Capture the cell that displays the provided text and extract its (x, y) central coordinate. 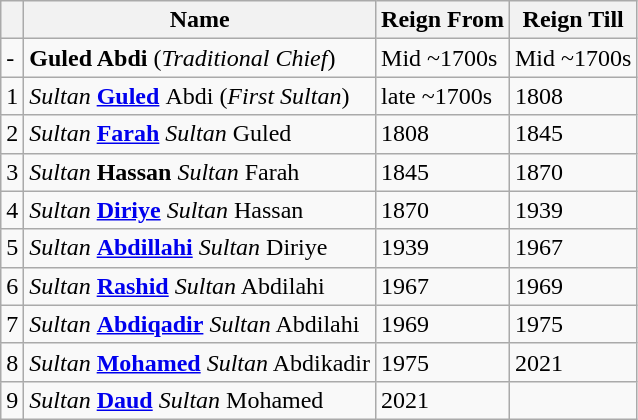
Name (200, 20)
5 (12, 248)
Sultan Guled Abdi (First Sultan) (200, 96)
3 (12, 172)
Sultan Farah Sultan Guled (200, 134)
8 (12, 362)
Sultan Diriye Sultan Hassan (200, 210)
2 (12, 134)
late ~1700s (443, 96)
9 (12, 400)
Sultan Abdillahi Sultan Diriye (200, 248)
4 (12, 210)
1 (12, 96)
- (12, 58)
Sultan Hassan Sultan Farah (200, 172)
Sultan Mohamed Sultan Abdikadir (200, 362)
Sultan Rashid Sultan Abdilahi (200, 286)
Reign Till (572, 20)
6 (12, 286)
7 (12, 324)
Sultan Daud Sultan Mohamed (200, 400)
Sultan Abdiqadir Sultan Abdilahi (200, 324)
Guled Abdi (Traditional Chief) (200, 58)
Reign From (443, 20)
